Output the [X, Y] coordinate of the center of the cell containing the given text.  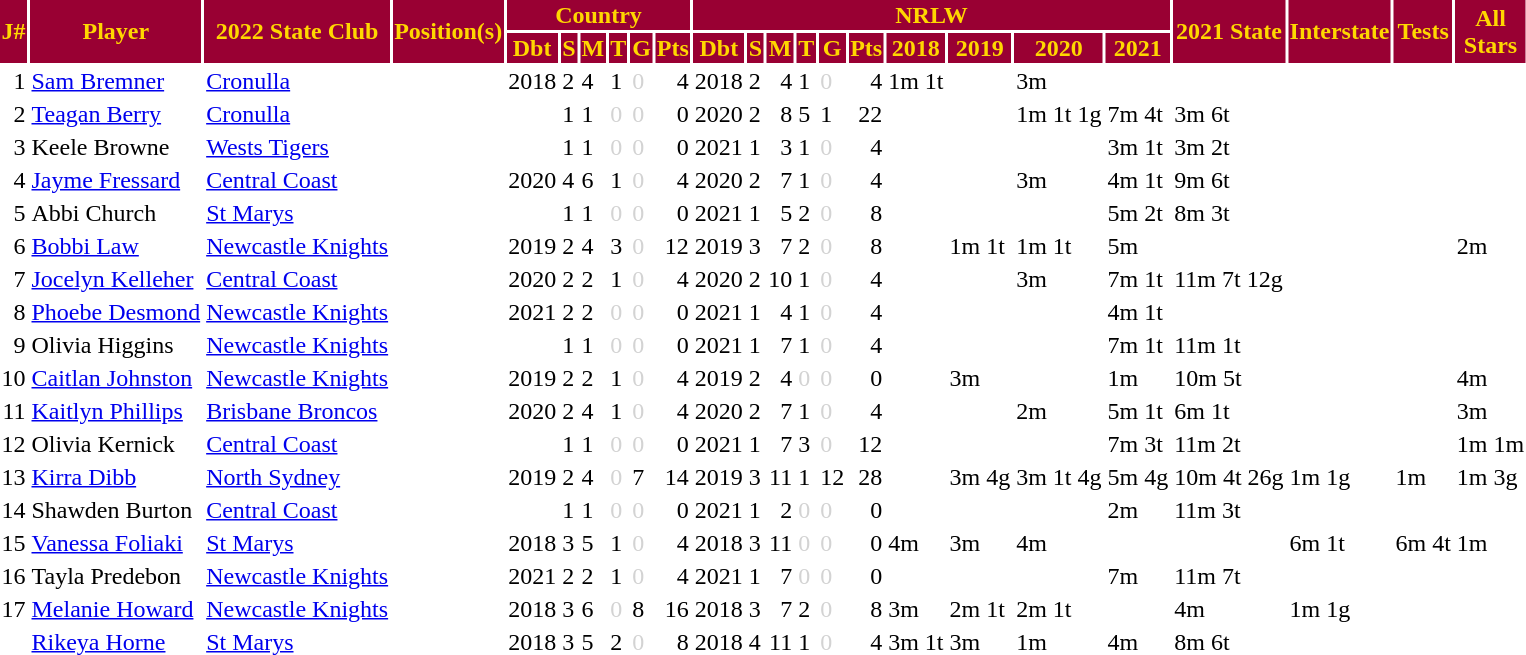
28 [866, 477]
9 [14, 345]
Olivia Higgins [116, 345]
11m 7t [1229, 576]
22 [866, 114]
Sam Bremner [116, 81]
7m 4t [1138, 114]
Olivia Kernick [116, 444]
2022 State Club [298, 32]
Kaitlyn Phillips [116, 411]
Brisbane Broncos [298, 411]
3m 2t [1229, 147]
Interstate [1340, 32]
Tests [1423, 32]
Tayla Predebon [116, 576]
11m 3t [1229, 510]
1m 3g [1490, 477]
Keele Browne [116, 147]
15 [14, 543]
5m 4g [1138, 477]
Abbi Church [116, 213]
Vanessa Foliaki [116, 543]
5m 1t [1138, 411]
Phoebe Desmond [116, 312]
10m 4t 26g [1229, 477]
1m 1m [1490, 444]
Jocelyn Kelleher [116, 279]
Bobbi Law [116, 246]
3m 4g [980, 477]
3m 1t [1138, 147]
5m 2t [1138, 213]
Melanie Howard [116, 609]
7m 3t [1138, 444]
All Stars [1490, 32]
17 [14, 609]
Teagan Berry [116, 114]
J# [14, 32]
10m 5t [1229, 378]
Wests Tigers [298, 147]
North Sydney [298, 477]
8m 3t [1229, 213]
11m 1t [1229, 345]
Caitlan Johnston [116, 378]
5m [1138, 246]
11m 7t 12g [1229, 279]
2021 State [1229, 32]
3m 6t [1229, 114]
7m [1138, 576]
Kirra Dibb [116, 477]
Position(s) [448, 32]
9m 6t [1229, 180]
3m 1t 4g [1059, 477]
11m 2t [1229, 444]
1m 1t 1g [1059, 114]
Shawden Burton [116, 510]
6m 4t [1423, 543]
NRLW [931, 15]
Player [116, 32]
Jayme Fressard [116, 180]
13 [14, 477]
Country [599, 15]
